Pinpoint the cell where the given text exists, returning its (x, y) midpoint coordinate. 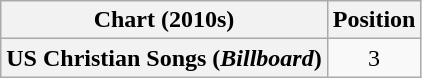
3 (374, 58)
Chart (2010s) (164, 20)
US Christian Songs (Billboard) (164, 58)
Position (374, 20)
